Identify which cell holds the provided text, then report its (x, y) central coordinate. 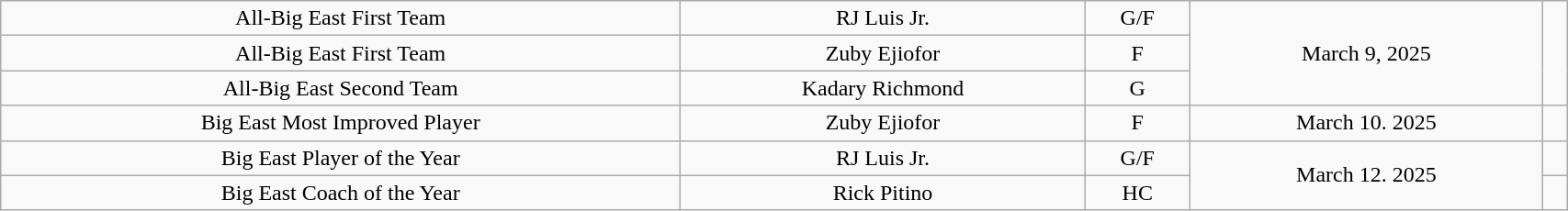
All-Big East Second Team (341, 88)
March 9, 2025 (1366, 53)
Big East Most Improved Player (341, 123)
Big East Player of the Year (341, 158)
G (1137, 88)
March 10. 2025 (1366, 123)
Rick Pitino (884, 193)
March 12. 2025 (1366, 175)
Kadary Richmond (884, 88)
HC (1137, 193)
Big East Coach of the Year (341, 193)
